Capture the cell that displays the provided text and extract its (x, y) central coordinate. 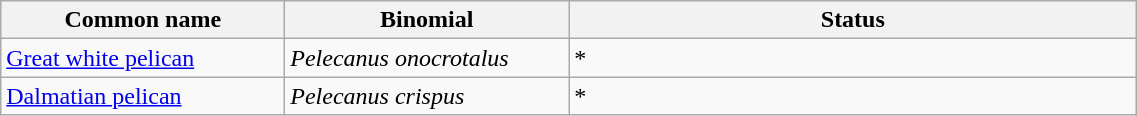
Common name (143, 20)
Dalmatian pelican (143, 96)
Great white pelican (143, 58)
Status (853, 20)
Pelecanus crispus (427, 96)
Binomial (427, 20)
Pelecanus onocrotalus (427, 58)
